Capture the cell that displays the provided text and extract its [x, y] central coordinate. 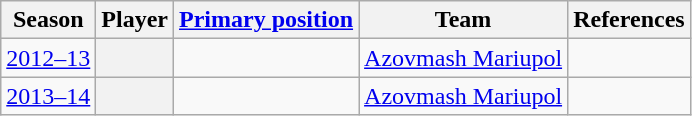
Season [48, 20]
Player [135, 20]
References [630, 20]
2013–14 [48, 96]
2012–13 [48, 58]
Primary position [266, 20]
Team [464, 20]
